Pinpoint the cell where the given text exists, returning its [x, y] midpoint coordinate. 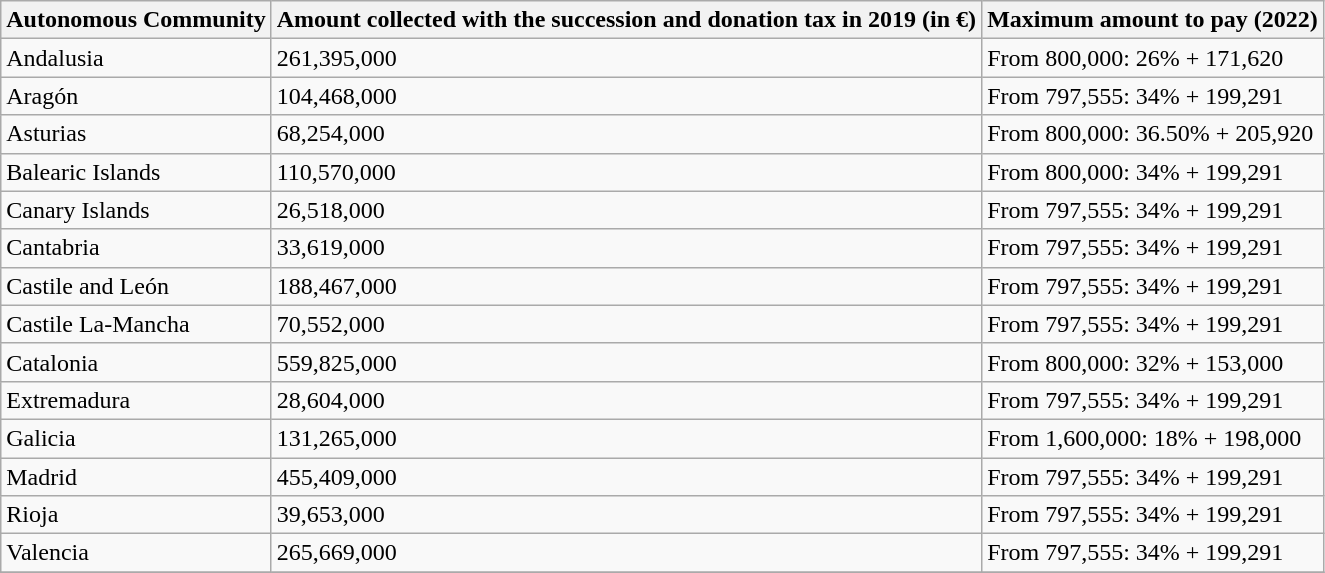
Cantabria [136, 248]
Maximum amount to pay (2022) [1153, 20]
265,669,000 [626, 553]
Extremadura [136, 400]
188,467,000 [626, 286]
Amount collected with the succession and donation tax in 2019 (in €) [626, 20]
Balearic Islands [136, 172]
110,570,000 [626, 172]
From 1,600,000: 18% + 198,000 [1153, 438]
Castile La-Mancha [136, 324]
131,265,000 [626, 438]
Madrid [136, 477]
68,254,000 [626, 134]
28,604,000 [626, 400]
39,653,000 [626, 515]
33,619,000 [626, 248]
455,409,000 [626, 477]
Asturias [136, 134]
From 800,000: 26% + 171,620 [1153, 58]
26,518,000 [626, 210]
Canary Islands [136, 210]
From 800,000: 32% + 153,000 [1153, 362]
Rioja [136, 515]
104,468,000 [626, 96]
559,825,000 [626, 362]
Valencia [136, 553]
Aragón [136, 96]
Autonomous Community [136, 20]
Galicia [136, 438]
261,395,000 [626, 58]
From 800,000: 36.50% + 205,920 [1153, 134]
From 800,000: 34% + 199,291 [1153, 172]
70,552,000 [626, 324]
Andalusia [136, 58]
Catalonia [136, 362]
Castile and León [136, 286]
